Identify which cell holds the provided text, then report its (X, Y) central coordinate. 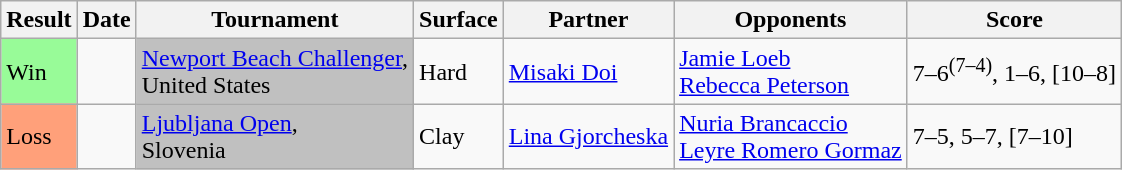
Newport Beach Challenger, United States (274, 72)
Opponents (791, 20)
Misaki Doi (588, 72)
Loss (39, 136)
Ljubljana Open, Slovenia (274, 136)
Jamie Loeb Rebecca Peterson (791, 72)
Nuria Brancaccio Leyre Romero Gormaz (791, 136)
Date (106, 20)
Lina Gjorcheska (588, 136)
Score (1014, 20)
Tournament (274, 20)
Partner (588, 20)
7–5, 5–7, [7–10] (1014, 136)
Clay (459, 136)
Result (39, 20)
Win (39, 72)
Surface (459, 20)
7–6(7–4), 1–6, [10–8] (1014, 72)
Hard (459, 72)
